Search for the cell housing the specified text and yield its [X, Y] center coordinate. 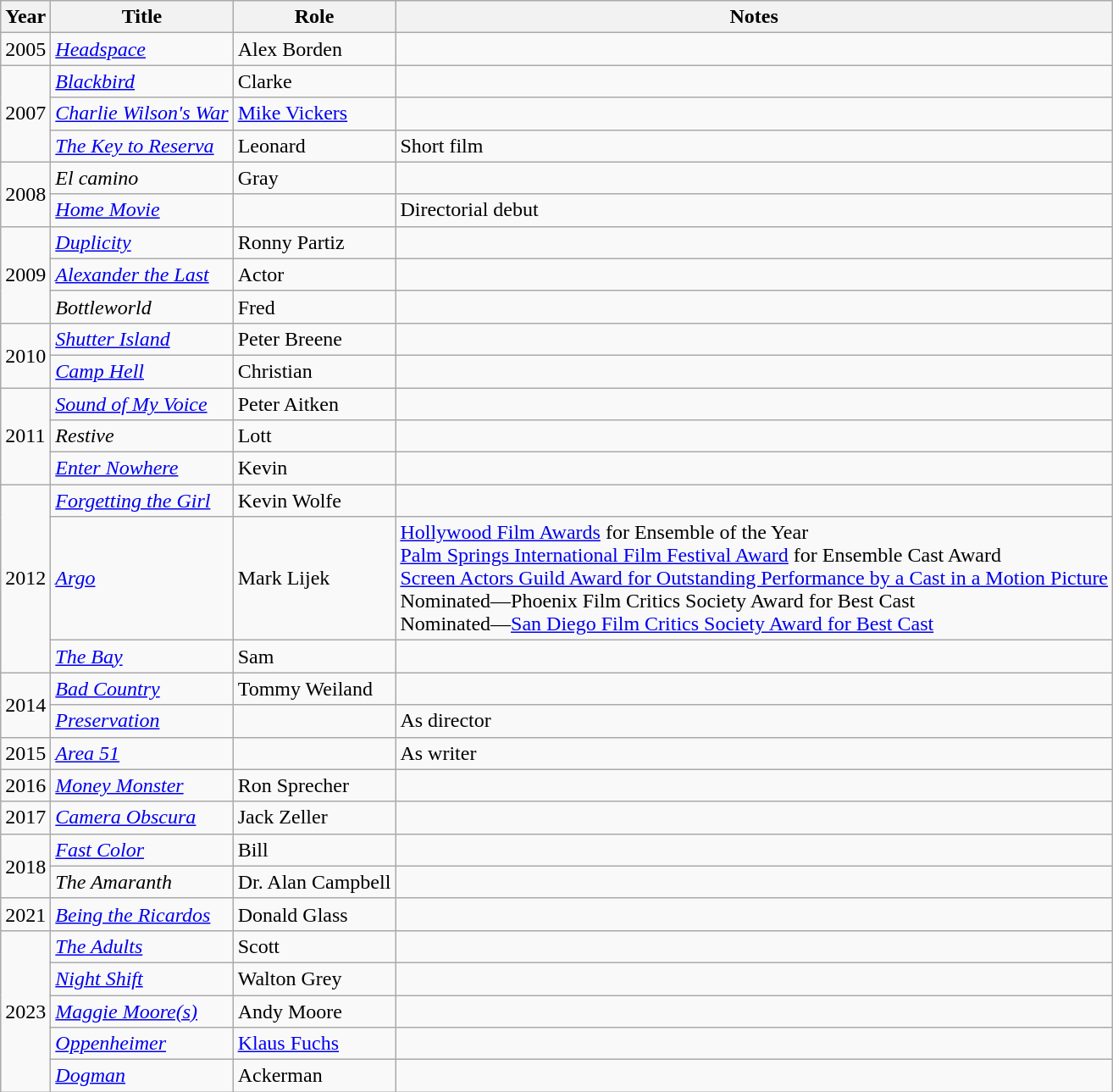
Forgetting the Girl [142, 501]
Maggie Moore(s) [142, 1011]
Bill [314, 850]
Tommy Weiland [314, 689]
Ron Sprecher [314, 785]
The Key to Reserva [142, 146]
Fred [314, 307]
Blackbird [142, 81]
Title [142, 17]
Kevin [314, 468]
Night Shift [142, 978]
Dogman [142, 1076]
Christian [314, 371]
2011 [25, 436]
Donald Glass [314, 914]
Enter Nowhere [142, 468]
As writer [754, 753]
The Amaranth [142, 882]
Sam [314, 657]
Actor [314, 274]
Andy Moore [314, 1011]
Directorial debut [754, 210]
Clarke [314, 81]
Kevin Wolfe [314, 501]
Scott [314, 946]
Short film [754, 146]
2014 [25, 705]
Role [314, 17]
Mike Vickers [314, 114]
Area 51 [142, 753]
2007 [25, 114]
Ronny Partiz [314, 242]
Alex Borden [314, 49]
2021 [25, 914]
Peter Aitken [314, 404]
2012 [25, 579]
Jack Zeller [314, 818]
Bottleworld [142, 307]
El camino [142, 178]
Oppenheimer [142, 1044]
The Adults [142, 946]
Alexander the Last [142, 274]
Headspace [142, 49]
Shutter Island [142, 339]
2015 [25, 753]
Fast Color [142, 850]
Klaus Fuchs [314, 1044]
Argo [142, 579]
Camp Hell [142, 371]
2008 [25, 194]
Home Movie [142, 210]
2023 [25, 1011]
Leonard [314, 146]
Gray [314, 178]
Restive [142, 436]
Preservation [142, 721]
The Bay [142, 657]
2017 [25, 818]
Bad Country [142, 689]
Camera Obscura [142, 818]
2018 [25, 866]
Notes [754, 17]
Money Monster [142, 785]
Peter Breene [314, 339]
Sound of My Voice [142, 404]
Walton Grey [314, 978]
Lott [314, 436]
Year [25, 17]
As director [754, 721]
2005 [25, 49]
2009 [25, 274]
2010 [25, 355]
Dr. Alan Campbell [314, 882]
Ackerman [314, 1076]
2016 [25, 785]
Duplicity [142, 242]
Charlie Wilson's War [142, 114]
Mark Lijek [314, 579]
Being the Ricardos [142, 914]
